Search for the cell housing the specified text and yield its (x, y) center coordinate. 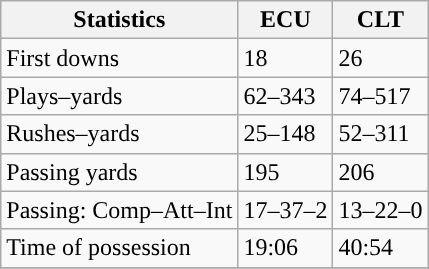
ECU (286, 20)
First downs (120, 58)
CLT (380, 20)
25–148 (286, 134)
Passing yards (120, 172)
26 (380, 58)
40:54 (380, 248)
Plays–yards (120, 96)
13–22–0 (380, 210)
195 (286, 172)
Statistics (120, 20)
Passing: Comp–Att–Int (120, 210)
18 (286, 58)
Rushes–yards (120, 134)
Time of possession (120, 248)
52–311 (380, 134)
62–343 (286, 96)
19:06 (286, 248)
206 (380, 172)
17–37–2 (286, 210)
74–517 (380, 96)
